Return [x, y] of the center of cell containing provided text 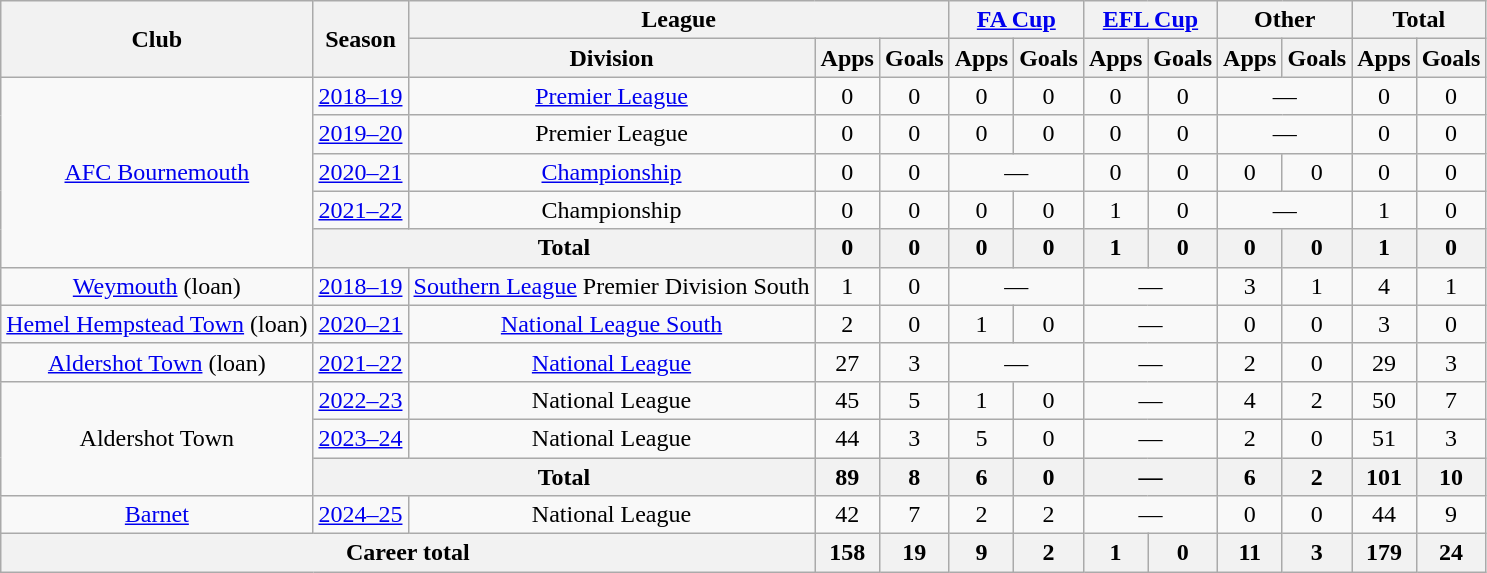
Club [157, 39]
Division [612, 58]
89 [847, 477]
158 [847, 553]
Weymouth (loan) [157, 286]
10 [1451, 477]
29 [1384, 362]
Season [360, 39]
Aldershot Town (loan) [157, 362]
Aldershot Town [157, 438]
EFL Cup [1150, 20]
51 [1384, 438]
179 [1384, 553]
45 [847, 400]
8 [914, 477]
FA Cup [1016, 20]
National League South [612, 324]
11 [1250, 553]
50 [1384, 400]
2023–24 [360, 438]
AFC Bournemouth [157, 172]
27 [847, 362]
League [678, 20]
42 [847, 515]
101 [1384, 477]
2019–20 [360, 134]
Southern League Premier Division South [612, 286]
2022–23 [360, 400]
2024–25 [360, 515]
Other [1285, 20]
19 [914, 553]
Barnet [157, 515]
Hemel Hempstead Town (loan) [157, 324]
Career total [408, 553]
24 [1451, 553]
